From the cell containing the given text, extract its center point as [x, y] coordinate. 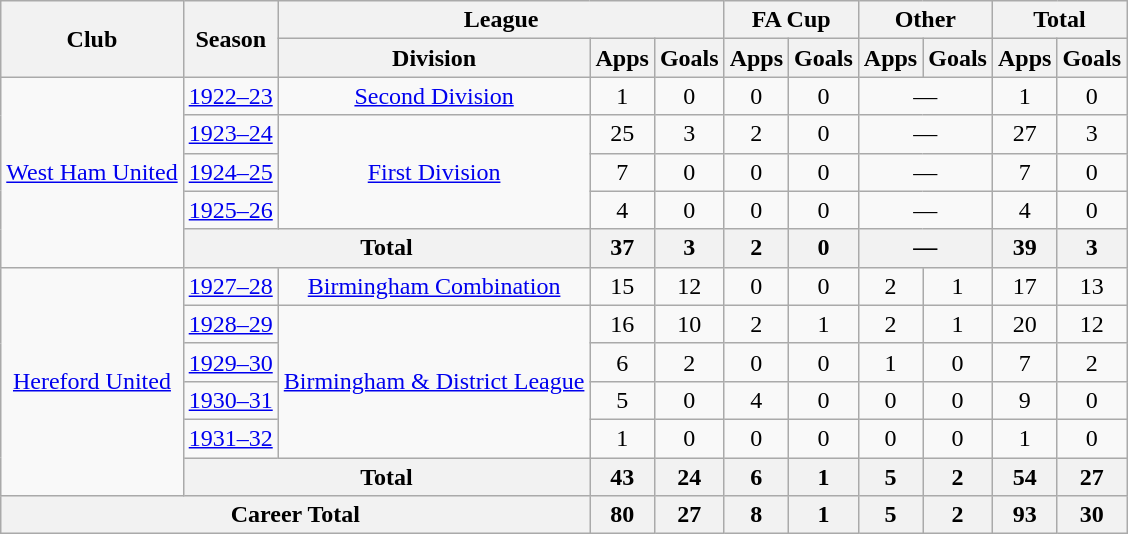
1928–29 [230, 324]
1930–31 [230, 400]
39 [1024, 248]
1925–26 [230, 210]
13 [1092, 286]
Season [230, 39]
37 [622, 248]
1922–23 [230, 96]
Second Division [434, 96]
1923–24 [230, 134]
54 [1024, 477]
80 [622, 515]
First Division [434, 172]
Other [925, 20]
Club [92, 39]
20 [1024, 324]
93 [1024, 515]
Birmingham & District League [434, 381]
1929–30 [230, 362]
43 [622, 477]
24 [689, 477]
Division [434, 58]
1924–25 [230, 172]
Birmingham Combination [434, 286]
16 [622, 324]
30 [1092, 515]
9 [1024, 400]
17 [1024, 286]
Career Total [296, 515]
1927–28 [230, 286]
West Ham United [92, 172]
1931–32 [230, 438]
League [501, 20]
25 [622, 134]
15 [622, 286]
Hereford United [92, 381]
8 [756, 515]
FA Cup [791, 20]
10 [689, 324]
